Return the [X, Y] coordinate for the center point of the cell that contains the specified text.  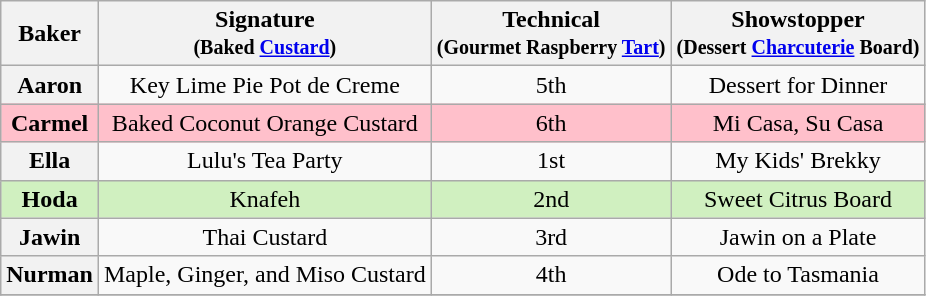
Baker [50, 34]
Key Lime Pie Pot de Creme [264, 85]
2nd [551, 199]
Sweet Citrus Board [798, 199]
Mi Casa, Su Casa [798, 123]
Jawin [50, 237]
Lulu's Tea Party [264, 161]
Ella [50, 161]
1st [551, 161]
5th [551, 85]
My Kids' Brekky [798, 161]
Dessert for Dinner [798, 85]
6th [551, 123]
Knafeh [264, 199]
Showstopper(Dessert Charcuterie Board) [798, 34]
Carmel [50, 123]
Hoda [50, 199]
Jawin on a Plate [798, 237]
Aaron [50, 85]
Signature(Baked Custard) [264, 34]
Technical(Gourmet Raspberry Tart) [551, 34]
Baked Coconut Orange Custard [264, 123]
3rd [551, 237]
4th [551, 275]
Ode to Tasmania [798, 275]
Thai Custard [264, 237]
Nurman [50, 275]
Maple, Ginger, and Miso Custard [264, 275]
